Determine the (x, y) coordinate at the center of the cell enclosing the given text.  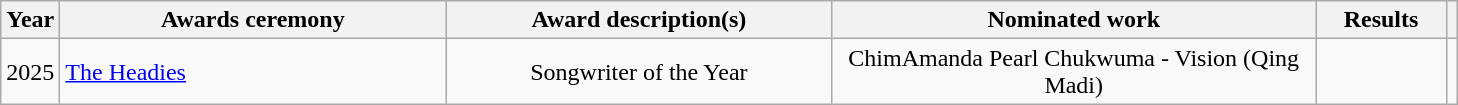
2025 (30, 72)
Award description(s) (639, 20)
Results (1382, 20)
Year (30, 20)
Nominated work (1074, 20)
ChimAmanda Pearl Chukwuma - Vision (Qing Madi) (1074, 72)
The Headies (253, 72)
Awards ceremony (253, 20)
Songwriter of the Year (639, 72)
